Output the (x, y) coordinate of the center of the cell containing the given text.  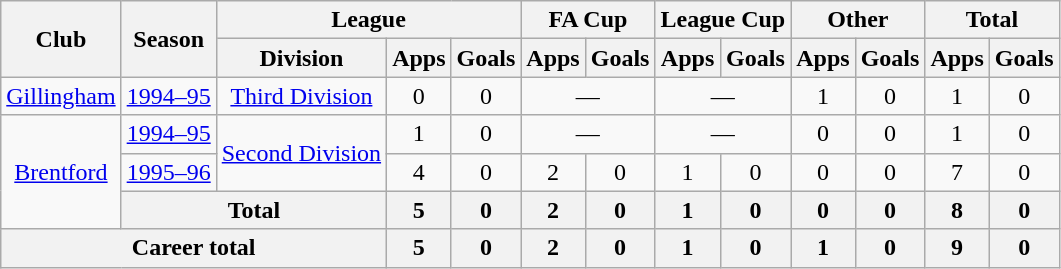
Third Division (301, 96)
7 (957, 172)
9 (957, 248)
League Cup (723, 20)
Gillingham (61, 96)
8 (957, 210)
League (368, 20)
FA Cup (588, 20)
4 (419, 172)
Brentford (61, 172)
Second Division (301, 153)
Season (168, 39)
Division (301, 58)
Club (61, 39)
Other (858, 20)
Career total (194, 248)
1995–96 (168, 172)
